Capture the cell that displays the provided text and extract its [x, y] central coordinate. 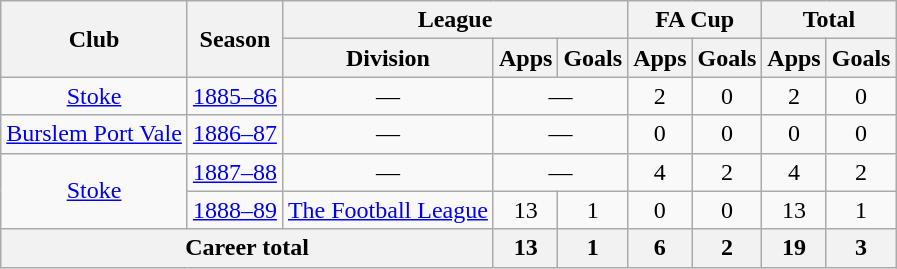
1886–87 [234, 134]
19 [794, 248]
1888–89 [234, 210]
Total [829, 20]
League [454, 20]
Division [388, 58]
Burslem Port Vale [94, 134]
The Football League [388, 210]
FA Cup [695, 20]
1887–88 [234, 172]
Career total [248, 248]
6 [660, 248]
3 [861, 248]
Season [234, 39]
Club [94, 39]
1885–86 [234, 96]
